Provide the (x, y) coordinate of the cell's center where the given text is located.  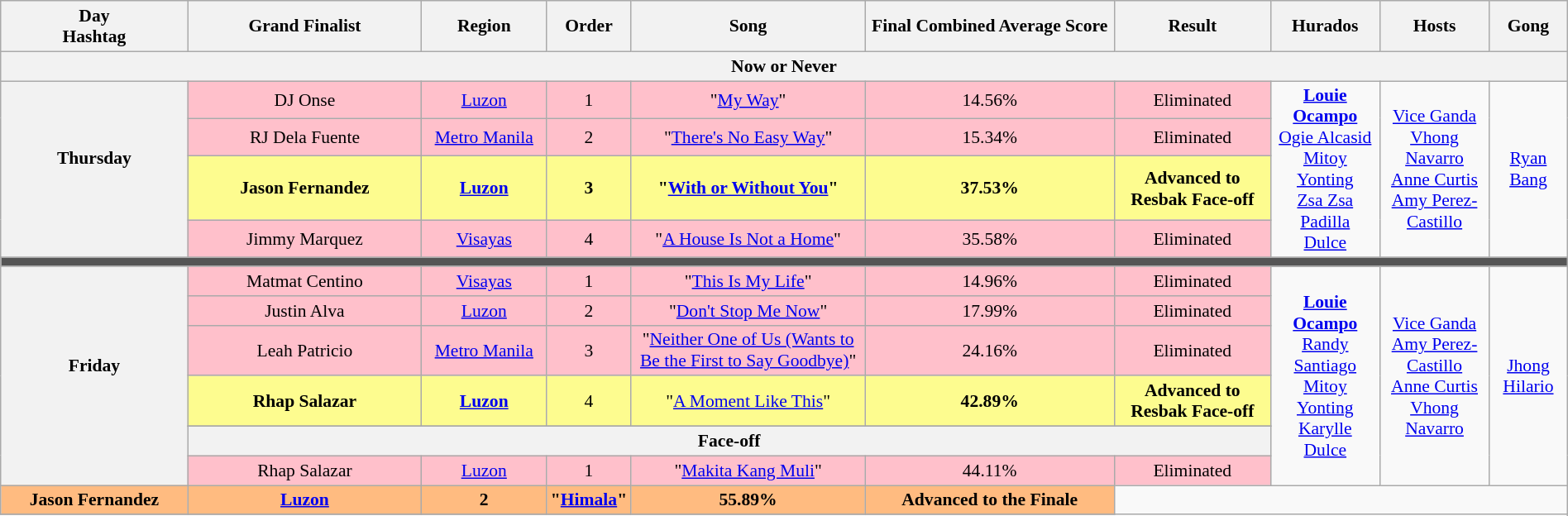
"My Way" (748, 99)
"A Moment Like This" (748, 402)
15.34% (990, 137)
Hurados (1325, 26)
Thursday (94, 170)
Louie OcampoRandy Santiago Mitoy Yonting Karylle Dulce (1325, 375)
24.16% (990, 351)
Leah Patricio (304, 351)
14.56% (990, 99)
Vice Ganda Amy Perez-Castillo Anne Curtis Vhong Navarro (1434, 375)
"Don't Stop Me Now" (748, 311)
14.96% (990, 281)
Region (485, 26)
"Himala" (589, 500)
Advanced to the Finale (990, 500)
Final Combined Average Score (990, 26)
42.89% (990, 402)
"There's No Easy Way" (748, 137)
"A House Is Not a Home" (748, 240)
Gong (1528, 26)
Result (1193, 26)
"Neither One of Us (Wants to Be the First to Say Goodbye)" (748, 351)
"With or Without You" (748, 189)
35.58% (990, 240)
DJ Onse (304, 99)
55.89% (748, 500)
Grand Finalist (304, 26)
Louie OcampoOgie Alcasid Mitoy Yonting Zsa Zsa Padilla Dulce (1325, 170)
Ryan Bang (1528, 170)
Now or Never (784, 66)
17.99% (990, 311)
Jhong Hilario (1528, 375)
Justin Alva (304, 311)
Hosts (1434, 26)
Order (589, 26)
DayHashtag (94, 26)
Matmat Centino (304, 281)
37.53% (990, 189)
Face-off (729, 442)
Song (748, 26)
Jimmy Marquez (304, 240)
RJ Dela Fuente (304, 137)
"Makita Kang Muli" (748, 471)
Vice Ganda Vhong Navarro Anne Curtis Amy Perez-Castillo (1434, 170)
44.11% (990, 471)
"This Is My Life" (748, 281)
Friday (94, 375)
